Return the (X, Y) coordinate for the center point of the cell that contains the specified text.  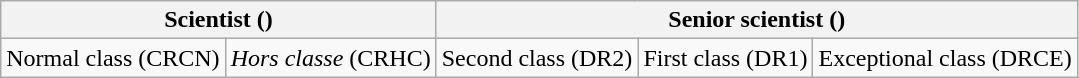
Scientist () (218, 20)
Exceptional class (DRCE) (945, 58)
Hors classe (CRHC) (330, 58)
Normal class (CRCN) (113, 58)
Second class (DR2) (537, 58)
First class (DR1) (726, 58)
Senior scientist () (756, 20)
